Search for the cell housing the specified text and yield its [x, y] center coordinate. 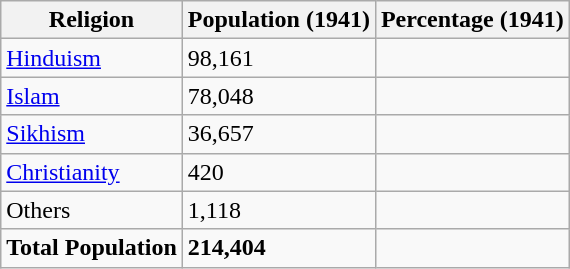
Total Population [92, 248]
78,048 [278, 96]
Christianity [92, 172]
Others [92, 210]
214,404 [278, 248]
98,161 [278, 58]
Sikhism [92, 134]
Hinduism [92, 58]
1,118 [278, 210]
36,657 [278, 134]
Religion [92, 20]
420 [278, 172]
Population (1941) [278, 20]
Islam [92, 96]
Percentage (1941) [472, 20]
